Search for the cell housing the specified text and yield its (X, Y) center coordinate. 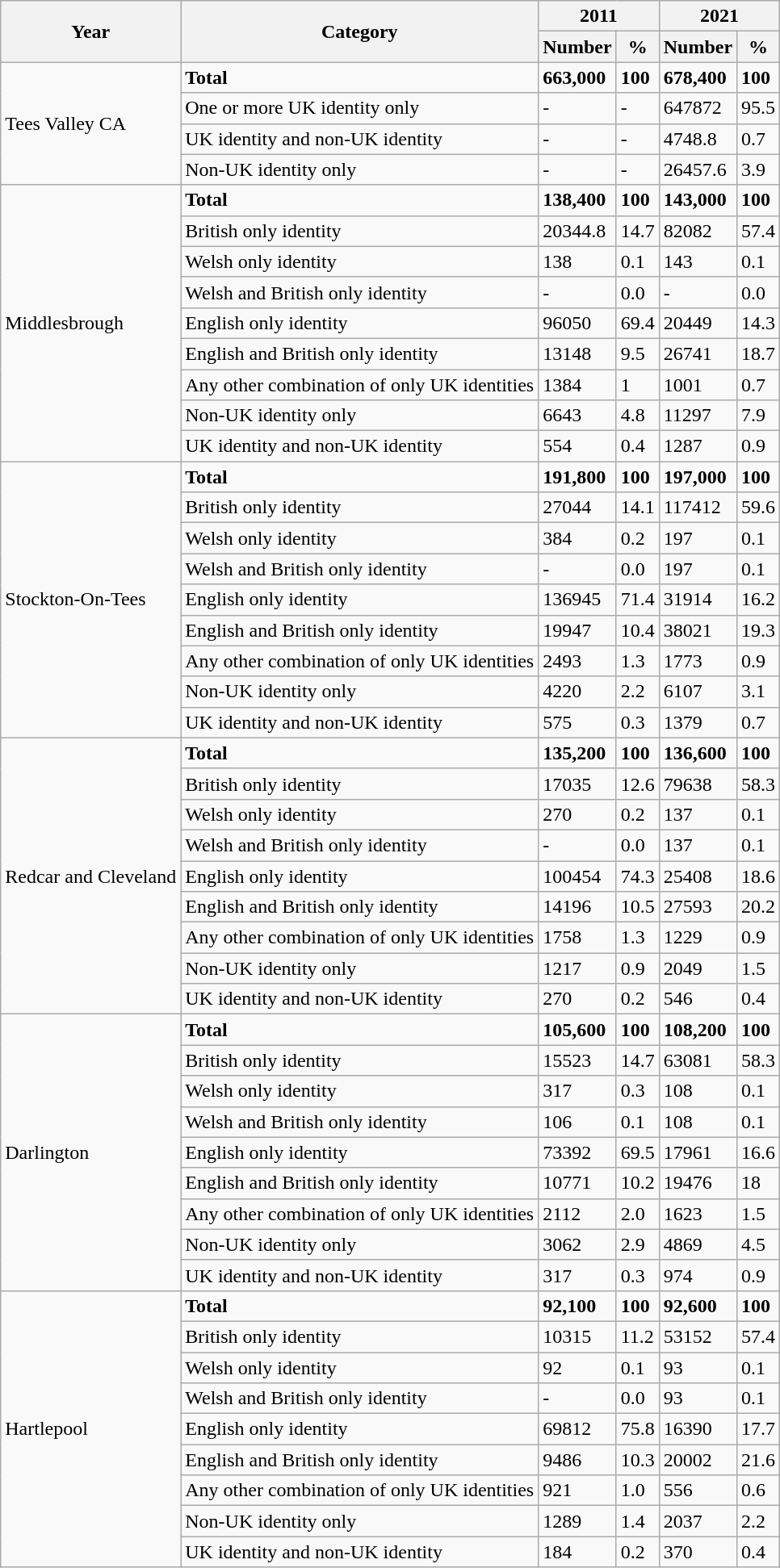
11.2 (638, 1336)
1.4 (638, 1521)
197,000 (698, 477)
69.5 (638, 1152)
19476 (698, 1183)
384 (577, 538)
15523 (577, 1060)
18.7 (759, 353)
31914 (698, 600)
Redcar and Cleveland (90, 876)
92 (577, 1368)
16.2 (759, 600)
19947 (577, 630)
1758 (577, 938)
1217 (577, 968)
69812 (577, 1429)
2037 (698, 1521)
2.0 (638, 1214)
1289 (577, 1521)
25408 (698, 876)
1623 (698, 1214)
74.3 (638, 876)
6107 (698, 692)
14.3 (759, 323)
14196 (577, 907)
2049 (698, 968)
20449 (698, 323)
One or more UK identity only (360, 108)
20344.8 (577, 231)
10315 (577, 1336)
73392 (577, 1152)
3.1 (759, 692)
19.3 (759, 630)
96050 (577, 323)
27593 (698, 907)
1001 (698, 385)
1379 (698, 722)
1773 (698, 661)
9486 (577, 1460)
138,400 (577, 200)
20002 (698, 1460)
17961 (698, 1152)
0.6 (759, 1491)
10.3 (638, 1460)
27044 (577, 508)
71.4 (638, 600)
1 (638, 385)
11297 (698, 416)
26457.6 (698, 169)
108,200 (698, 1030)
Tees Valley CA (90, 123)
10.4 (638, 630)
26741 (698, 353)
10.5 (638, 907)
Category (360, 31)
63081 (698, 1060)
575 (577, 722)
92,600 (698, 1306)
13148 (577, 353)
17.7 (759, 1429)
135,200 (577, 753)
1384 (577, 385)
53152 (698, 1336)
2112 (577, 1214)
100454 (577, 876)
647872 (698, 108)
3.9 (759, 169)
18 (759, 1183)
Darlington (90, 1152)
2021 (719, 16)
17035 (577, 784)
556 (698, 1491)
9.5 (638, 353)
Middlesbrough (90, 323)
Hartlepool (90, 1428)
1287 (698, 446)
2.9 (638, 1244)
69.4 (638, 323)
3062 (577, 1244)
14.1 (638, 508)
18.6 (759, 876)
10.2 (638, 1183)
79638 (698, 784)
10771 (577, 1183)
138 (577, 261)
Stockton-On-Tees (90, 600)
4.8 (638, 416)
16390 (698, 1429)
82082 (698, 231)
59.6 (759, 508)
6643 (577, 416)
136945 (577, 600)
1229 (698, 938)
4748.8 (698, 139)
370 (698, 1552)
663,000 (577, 77)
554 (577, 446)
95.5 (759, 108)
678,400 (698, 77)
92,100 (577, 1306)
106 (577, 1122)
16.6 (759, 1152)
4220 (577, 692)
136,600 (698, 753)
2011 (599, 16)
4869 (698, 1244)
143 (698, 261)
Year (90, 31)
7.9 (759, 416)
2493 (577, 661)
117412 (698, 508)
921 (577, 1491)
38021 (698, 630)
143,000 (698, 200)
974 (698, 1275)
184 (577, 1552)
546 (698, 999)
21.6 (759, 1460)
4.5 (759, 1244)
105,600 (577, 1030)
20.2 (759, 907)
191,800 (577, 477)
12.6 (638, 784)
75.8 (638, 1429)
1.0 (638, 1491)
